For the text-containing cell, return its midpoint in [X, Y] coordinate format. 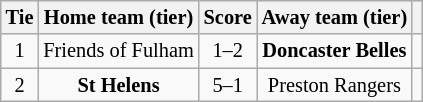
Away team (tier) [334, 17]
Doncaster Belles [334, 51]
Friends of Fulham [118, 51]
5–1 [228, 85]
Home team (tier) [118, 17]
Tie [20, 17]
2 [20, 85]
Preston Rangers [334, 85]
1 [20, 51]
St Helens [118, 85]
Score [228, 17]
1–2 [228, 51]
